Determine the [x, y] coordinate at the center of the cell enclosing the given text.  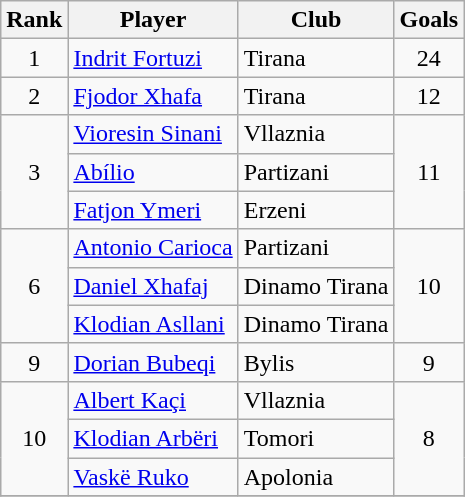
Club [316, 20]
Dorian Bubeqi [153, 362]
Player [153, 20]
Albert Kaçi [153, 400]
Indrit Fortuzi [153, 58]
12 [429, 96]
Apolonia [316, 477]
Antonio Carioca [153, 248]
11 [429, 172]
Vioresin Sinani [153, 134]
Erzeni [316, 210]
24 [429, 58]
Daniel Xhafaj [153, 286]
8 [429, 438]
Klodian Asllani [153, 324]
Tomori [316, 438]
6 [34, 286]
Bylis [316, 362]
Fatjon Ymeri [153, 210]
Klodian Arbëri [153, 438]
1 [34, 58]
Goals [429, 20]
Rank [34, 20]
Fjodor Xhafa [153, 96]
Abílio [153, 172]
Vaskë Ruko [153, 477]
3 [34, 172]
2 [34, 96]
